Determine the (x, y) coordinate at the center of the cell enclosing the given text.  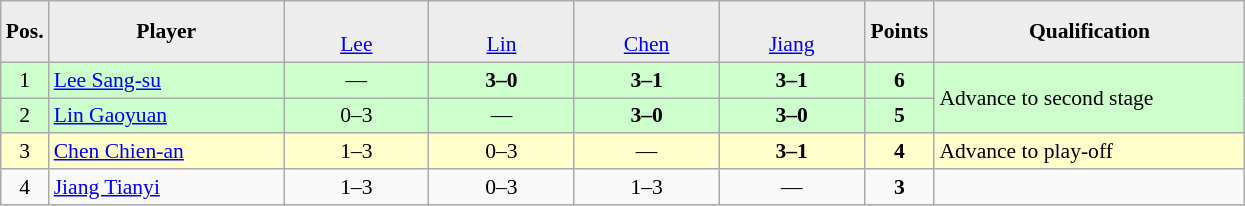
Lin (502, 32)
Advance to second stage (1089, 98)
Points (899, 32)
1 (25, 80)
Lee Sang-su (166, 80)
6 (899, 80)
Lin Gaoyuan (166, 116)
Jiang Tianyi (166, 187)
Lee (356, 32)
Qualification (1089, 32)
5 (899, 116)
2 (25, 116)
Advance to play-off (1089, 152)
Jiang (792, 32)
Chen Chien-an (166, 152)
Pos. (25, 32)
Chen (646, 32)
Player (166, 32)
